Search for the cell housing the specified text and yield its [X, Y] center coordinate. 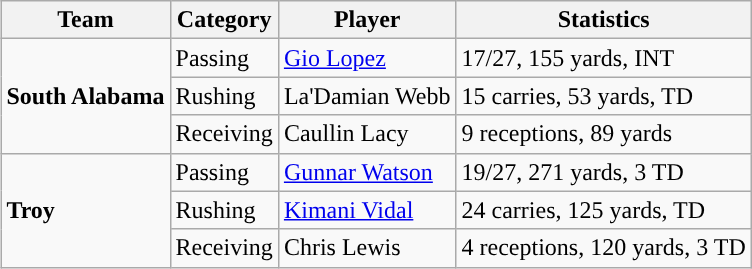
15 carries, 53 yards, TD [604, 96]
Category [224, 20]
Gunnar Watson [367, 172]
4 receptions, 120 yards, 3 TD [604, 248]
Chris Lewis [367, 248]
Gio Lopez [367, 58]
19/27, 271 yards, 3 TD [604, 172]
South Alabama [86, 96]
24 carries, 125 yards, TD [604, 210]
Player [367, 20]
Statistics [604, 20]
Kimani Vidal [367, 210]
Caullin Lacy [367, 134]
Troy [86, 210]
9 receptions, 89 yards [604, 134]
17/27, 155 yards, INT [604, 58]
Team [86, 20]
La'Damian Webb [367, 96]
